Extract the (X, Y) coordinate from the center of the cell holding the provided text.  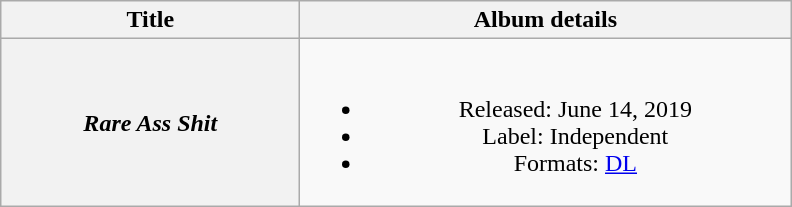
Released: June 14, 2019Label: IndependentFormats: DL (546, 122)
Title (150, 20)
Album details (546, 20)
Rare Ass Shit (150, 122)
